Locate the cell with the specified text and output its [x, y] center coordinate. 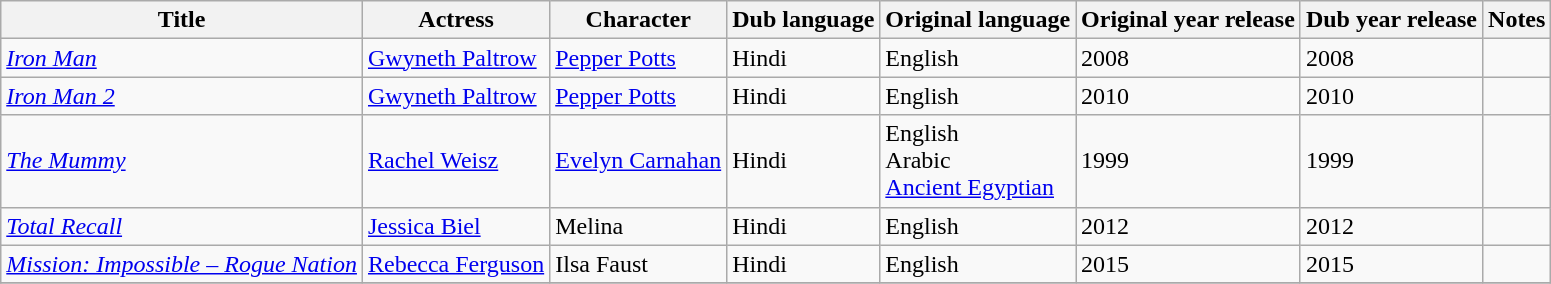
Evelyn Carnahan [638, 161]
Title [182, 20]
Original language [978, 20]
Rebecca Ferguson [456, 264]
Rachel Weisz [456, 161]
Melina [638, 226]
Ilsa Faust [638, 264]
English Arabic Ancient Egyptian [978, 161]
Original year release [1188, 20]
Character [638, 20]
Total Recall [182, 226]
Iron Man 2 [182, 96]
Dub language [804, 20]
Dub year release [1391, 20]
Iron Man [182, 58]
Notes [1517, 20]
The Mummy [182, 161]
Jessica Biel [456, 226]
Actress [456, 20]
Mission: Impossible – Rogue Nation [182, 264]
